Search for the cell housing the specified text and yield its [X, Y] center coordinate. 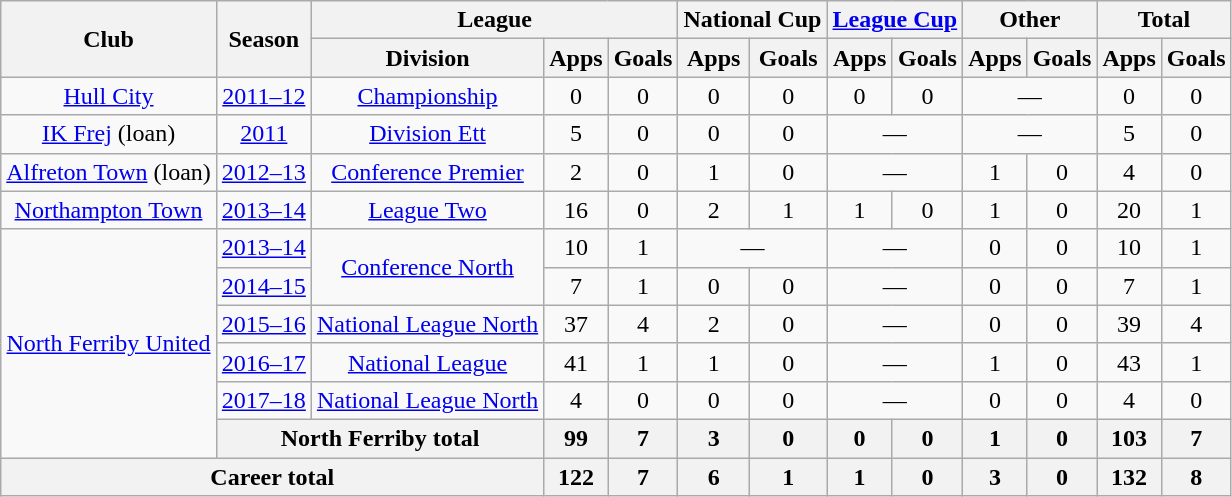
Alfreton Town (loan) [109, 172]
Other [1030, 20]
39 [1129, 324]
2016–17 [264, 362]
6 [714, 477]
League Two [427, 210]
41 [576, 362]
8 [1196, 477]
North Ferriby United [109, 343]
132 [1129, 477]
National League [427, 362]
IK Frej (loan) [109, 134]
National Cup [752, 20]
Division [427, 58]
122 [576, 477]
2012–13 [264, 172]
2011–12 [264, 96]
2014–15 [264, 286]
37 [576, 324]
Club [109, 39]
Championship [427, 96]
99 [576, 438]
16 [576, 210]
Total [1164, 20]
Hull City [109, 96]
Career total [272, 477]
Season [264, 39]
43 [1129, 362]
2017–18 [264, 400]
2015–16 [264, 324]
North Ferriby total [380, 438]
League Cup [895, 20]
103 [1129, 438]
Division Ett [427, 134]
2011 [264, 134]
Northampton Town [109, 210]
League [494, 20]
20 [1129, 210]
Conference North [427, 267]
Conference Premier [427, 172]
